Identify which cell holds the provided text, then report its [X, Y] central coordinate. 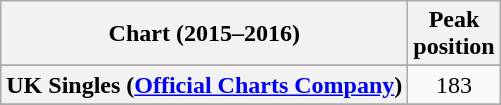
UK Singles (Official Charts Company) [204, 85]
Chart (2015–2016) [204, 34]
183 [454, 85]
Peakposition [454, 34]
